Scan for the cell matching the given text and deliver its [x, y] coordinate at center. 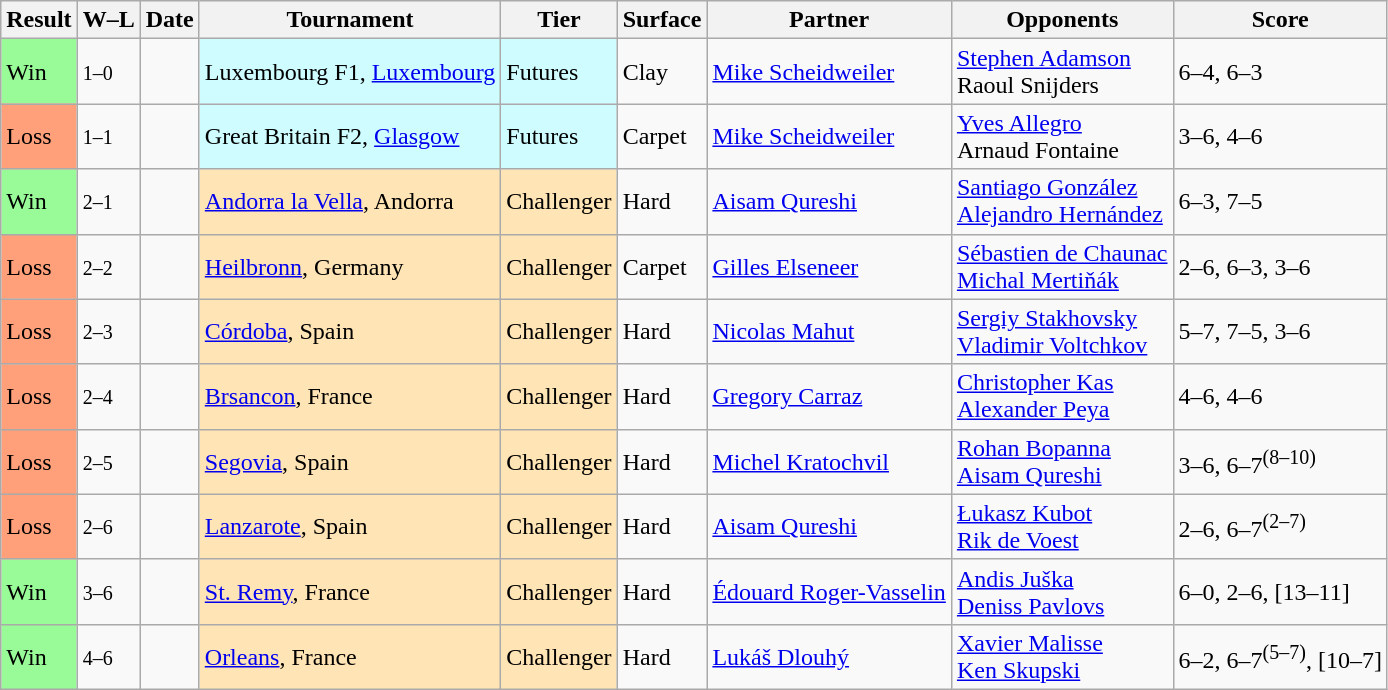
Andis Juška Deniss Pavlovs [1062, 592]
3–6 [108, 592]
Andorra la Vella, Andorra [350, 202]
Gregory Carraz [830, 396]
2–5 [108, 462]
3–6, 6–7(8–10) [1280, 462]
Édouard Roger-Vasselin [830, 592]
2–6, 6–3, 3–6 [1280, 266]
Surface [662, 20]
Opponents [1062, 20]
Brsancon, France [350, 396]
Segovia, Spain [350, 462]
Gilles Elseneer [830, 266]
St. Remy, France [350, 592]
2–6, 6–7(2–7) [1280, 526]
4–6, 4–6 [1280, 396]
Orleans, France [350, 656]
4–6 [108, 656]
Heilbronn, Germany [350, 266]
1–1 [108, 136]
Score [1280, 20]
Stephen Adamson Raoul Snijders [1062, 72]
1–0 [108, 72]
3–6, 4–6 [1280, 136]
Michel Kratochvil [830, 462]
2–4 [108, 396]
Łukasz Kubot Rik de Voest [1062, 526]
Lukáš Dlouhý [830, 656]
Christopher Kas Alexander Peya [1062, 396]
Great Britain F2, Glasgow [350, 136]
Sébastien de Chaunac Michal Mertiňák [1062, 266]
Lanzarote, Spain [350, 526]
Sergiy Stakhovsky Vladimir Voltchkov [1062, 332]
Date [170, 20]
Result [39, 20]
Tournament [350, 20]
Tier [559, 20]
5–7, 7–5, 3–6 [1280, 332]
Santiago González Alejandro Hernández [1062, 202]
W–L [108, 20]
Nicolas Mahut [830, 332]
Yves Allegro Arnaud Fontaine [1062, 136]
Partner [830, 20]
Clay [662, 72]
6–0, 2–6, [13–11] [1280, 592]
2–2 [108, 266]
2–3 [108, 332]
2–6 [108, 526]
Xavier Malisse Ken Skupski [1062, 656]
6–4, 6–3 [1280, 72]
6–3, 7–5 [1280, 202]
Rohan Bopanna Aisam Qureshi [1062, 462]
6–2, 6–7(5–7), [10–7] [1280, 656]
Córdoba, Spain [350, 332]
Luxembourg F1, Luxembourg [350, 72]
2–1 [108, 202]
